Pinpoint the cell where the given text exists, returning its [x, y] midpoint coordinate. 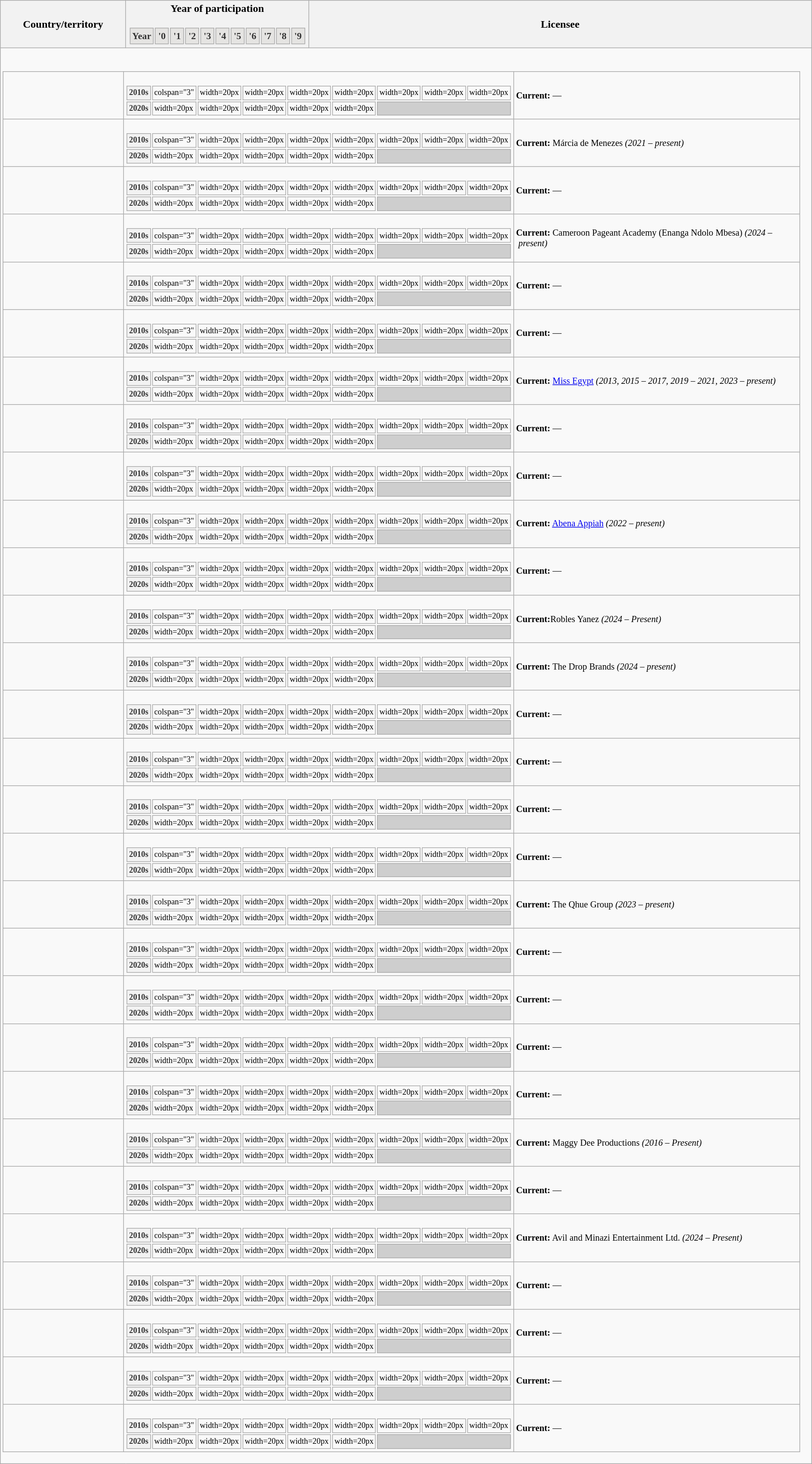
Current: Cameroon Pageant Academy (Enanga Ndolo Mbesa) (2024 – present) [657, 238]
Current: The Qhue Group (2023 – present) [657, 904]
Licensee [560, 24]
Current: Avil and Minazi Entertainment Ltd. (2024 – Present) [657, 1238]
'3 [207, 36]
Year [141, 36]
'1 [177, 36]
Current: Márcia de Menezes (2021 – present) [657, 143]
'6 [252, 36]
Current: Maggy Dee Productions (2016 – Present) [657, 1143]
'9 [298, 36]
'4 [222, 36]
Country/territory [63, 24]
'2 [192, 36]
Year of participation Year '0 '1 '2 '3 '4 '5 '6 '7 '8 '9 [217, 24]
Current: Miss Egypt (2013, 2015 – 2017, 2019 – 2021, 2023 – present) [657, 381]
'5 [237, 36]
'0 [162, 36]
Current: Abena Appiah (2022 – present) [657, 524]
'8 [283, 36]
Current: The Drop Brands (2024 – present) [657, 666]
'7 [268, 36]
Current:Robles Yanez (2024 – Present) [657, 619]
